Output the (x, y) coordinate of the center of the cell containing the given text.  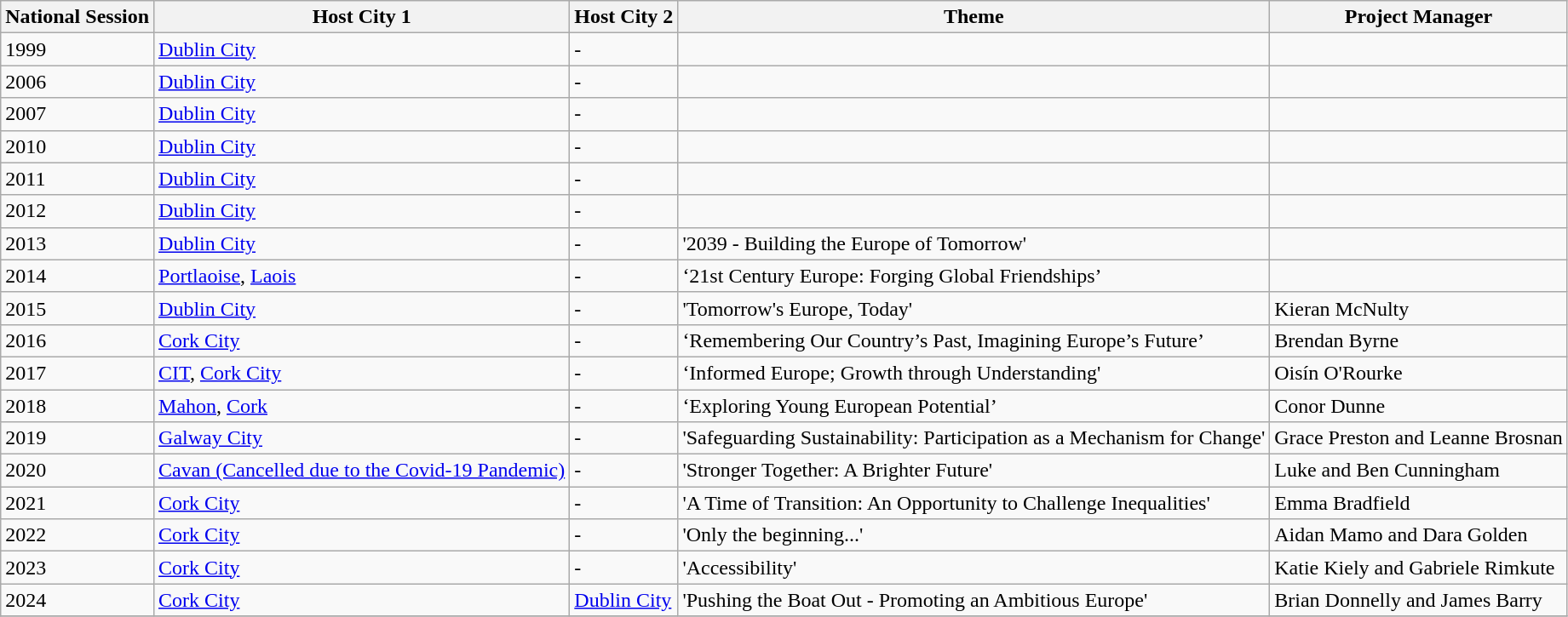
2013 (78, 243)
Theme (974, 17)
2020 (78, 471)
2023 (78, 568)
2016 (78, 340)
2006 (78, 82)
‘Exploring Young European Potential’ (974, 406)
'A Time of Transition: An Opportunity to Challenge Inequalities' (974, 503)
National Session (78, 17)
2022 (78, 535)
'Pushing the Boat Out - Promoting an Ambitious Europe' (974, 600)
‘Informed Europe; Growth through Understanding' (974, 373)
Luke and Ben Cunningham (1419, 471)
Conor Dunne (1419, 406)
'Tomorrow's Europe, Today' (974, 308)
Cavan (Cancelled due to the Covid-19 Pandemic) (362, 471)
'Safeguarding Sustainability: Participation as a Mechanism for Change' (974, 438)
Portlaoise, Laois (362, 276)
'2039 - Building the Europe of Tomorrow' (974, 243)
2007 (78, 114)
Host City 2 (623, 17)
2011 (78, 179)
CIT, Cork City (362, 373)
Project Manager (1419, 17)
2019 (78, 438)
2021 (78, 503)
Host City 1 (362, 17)
2017 (78, 373)
1999 (78, 49)
‘Remembering Our Country’s Past, Imagining Europe’s Future’ (974, 340)
'Accessibility' (974, 568)
2015 (78, 308)
Mahon, Cork (362, 406)
‘21st Century Europe: Forging Global Friendships’ (974, 276)
Brendan Byrne (1419, 340)
Oisín O'Rourke (1419, 373)
2018 (78, 406)
Katie Kiely and Gabriele Rimkute (1419, 568)
'Stronger Together: A Brighter Future' (974, 471)
2024 (78, 600)
Aidan Mamo and Dara Golden (1419, 535)
Emma Bradfield (1419, 503)
Galway City (362, 438)
Grace Preston and Leanne Brosnan (1419, 438)
2014 (78, 276)
Brian Donnelly and James Barry (1419, 600)
2012 (78, 211)
'Only the beginning...' (974, 535)
2010 (78, 146)
Kieran McNulty (1419, 308)
